Detect which cell encompasses the target text, then output its [X, Y] center coordinate. 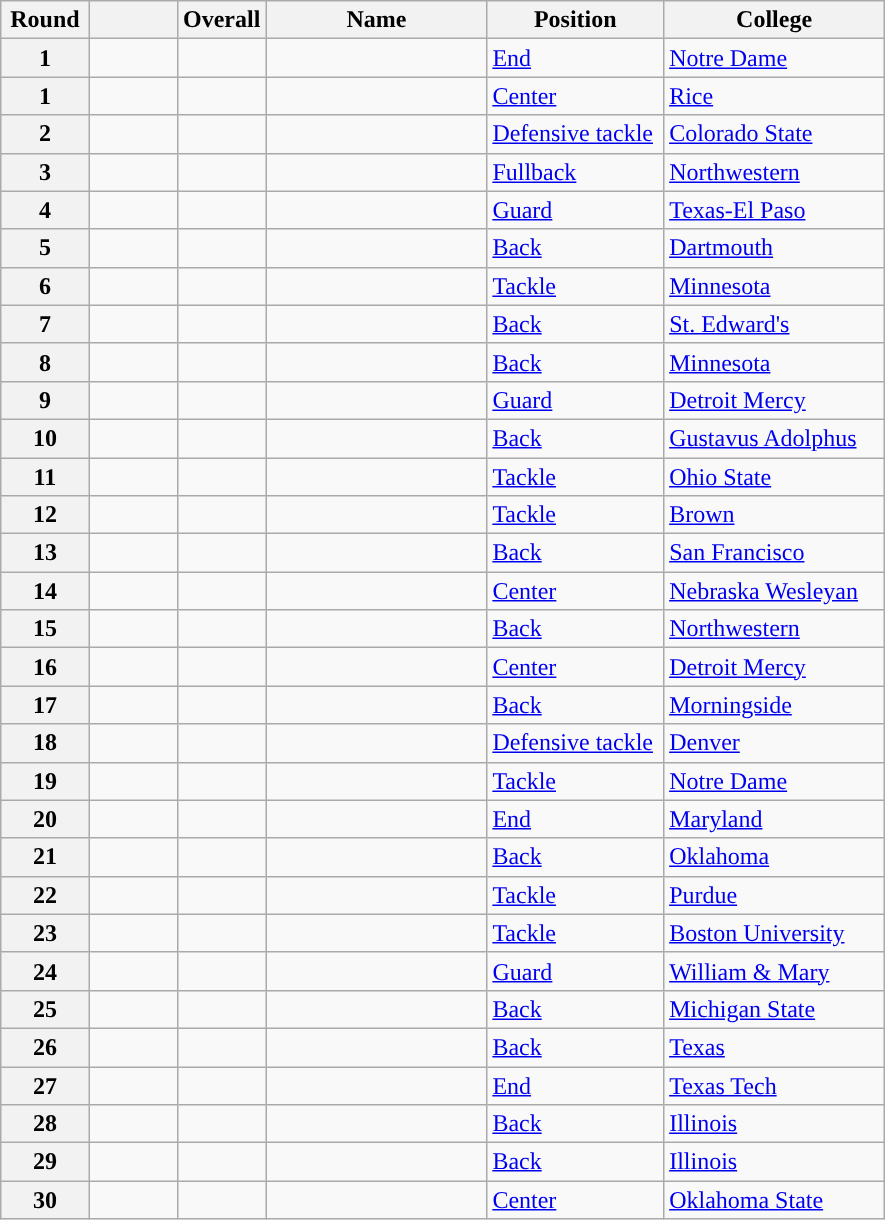
Position [576, 20]
13 [45, 553]
30 [45, 1200]
Maryland [774, 819]
Texas Tech [774, 1085]
11 [45, 477]
24 [45, 971]
Michigan State [774, 1009]
Round [45, 20]
2 [45, 134]
20 [45, 819]
College [774, 20]
27 [45, 1085]
25 [45, 1009]
23 [45, 933]
17 [45, 705]
16 [45, 667]
Texas-El Paso [774, 210]
Overall [222, 20]
Purdue [774, 895]
Brown [774, 515]
14 [45, 591]
Fullback [576, 172]
Denver [774, 743]
4 [45, 210]
19 [45, 781]
St. Edward's [774, 324]
12 [45, 515]
Dartmouth [774, 248]
9 [45, 400]
18 [45, 743]
Morningside [774, 705]
22 [45, 895]
28 [45, 1124]
William & Mary [774, 971]
29 [45, 1162]
15 [45, 629]
Colorado State [774, 134]
Gustavus Adolphus [774, 438]
Nebraska Wesleyan [774, 591]
21 [45, 857]
Boston University [774, 933]
San Francisco [774, 553]
7 [45, 324]
Oklahoma [774, 857]
Rice [774, 96]
Oklahoma State [774, 1200]
8 [45, 362]
26 [45, 1047]
Ohio State [774, 477]
10 [45, 438]
6 [45, 286]
3 [45, 172]
Name [376, 20]
Texas [774, 1047]
5 [45, 248]
